Output the (X, Y) coordinate of the center of the cell containing the given text.  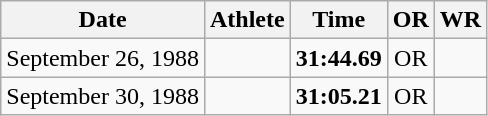
WR (460, 20)
31:05.21 (338, 96)
Time (338, 20)
September 30, 1988 (103, 96)
31:44.69 (338, 58)
Athlete (247, 20)
September 26, 1988 (103, 58)
Date (103, 20)
